Locate the cell with the specified text and output its [x, y] center coordinate. 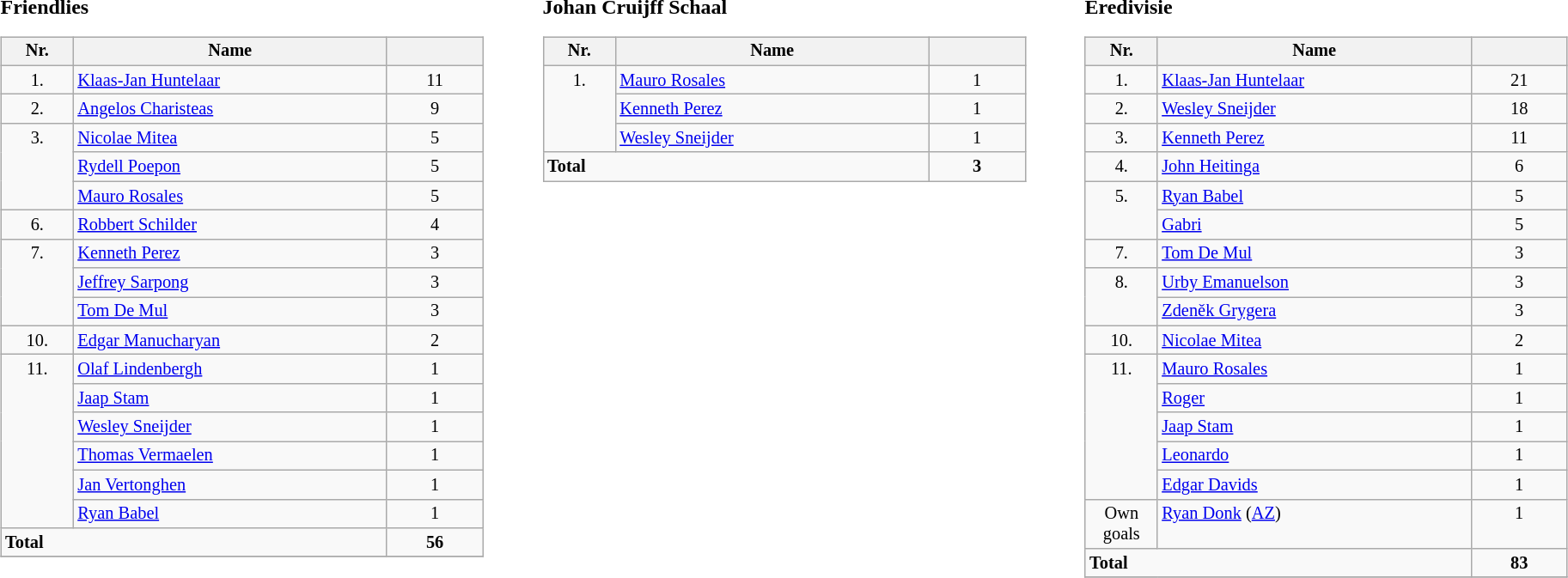
Own goals [1121, 524]
Robbert Schilder [230, 225]
6. [37, 225]
Gabri [1315, 225]
Ryan Donk (AZ) [1315, 524]
9 [435, 109]
5. [1121, 210]
56 [435, 543]
Rydell Poepon [230, 167]
Zdeněk Grygera [1315, 312]
4 [435, 225]
4. [1121, 167]
8. [1121, 297]
83 [1519, 563]
John Heitinga [1315, 167]
Edgar Davids [1315, 484]
6 [1519, 167]
Edgar Manucharyan [230, 340]
Roger [1315, 399]
Leonardo [1315, 456]
21 [1519, 80]
Olaf Lindenbergh [230, 369]
Angelos Charisteas [230, 109]
Jan Vertonghen [230, 484]
Thomas Vermaelen [230, 456]
Urby Emanuelson [1315, 283]
18 [1519, 109]
Jeffrey Sarpong [230, 283]
